Determine the (x, y) coordinate at the center of the cell enclosing the given text.  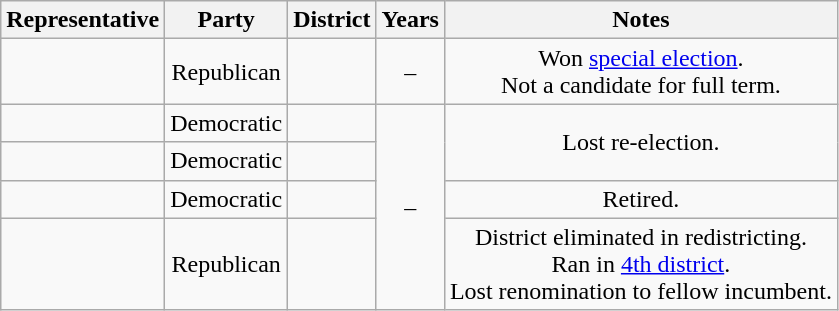
District (332, 20)
Years (410, 20)
Lost re-election. (640, 142)
Party (226, 20)
Won special election.Not a candidate for full term. (640, 72)
District eliminated in redistricting.Ran in 4th district.Lost renomination to fellow incumbent. (640, 264)
Representative (83, 20)
Retired. (640, 199)
Notes (640, 20)
